Return the [X, Y] coordinate for the center point of the cell that contains the specified text.  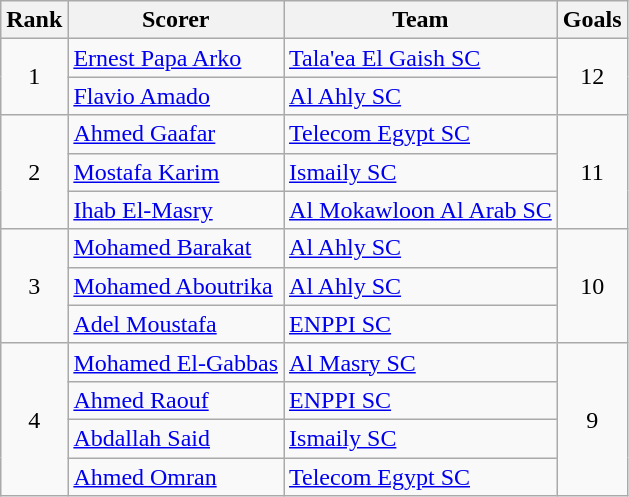
Goals [592, 20]
Tala'ea El Gaish SC [421, 58]
Mostafa Karim [176, 172]
1 [34, 77]
Rank [34, 20]
9 [592, 419]
Al Mokawloon Al Arab SC [421, 210]
Adel Moustafa [176, 324]
Ahmed Omran [176, 477]
Team [421, 20]
Al Masry SC [421, 362]
Flavio Amado [176, 96]
Ihab El-Masry [176, 210]
Abdallah Said [176, 438]
Mohamed Barakat [176, 248]
3 [34, 286]
10 [592, 286]
Ernest Papa Arko [176, 58]
Mohamed Aboutrika [176, 286]
11 [592, 172]
4 [34, 419]
Ahmed Gaafar [176, 134]
2 [34, 172]
12 [592, 77]
Ahmed Raouf [176, 400]
Mohamed El-Gabbas [176, 362]
Scorer [176, 20]
